Capture the cell that displays the provided text and extract its (x, y) central coordinate. 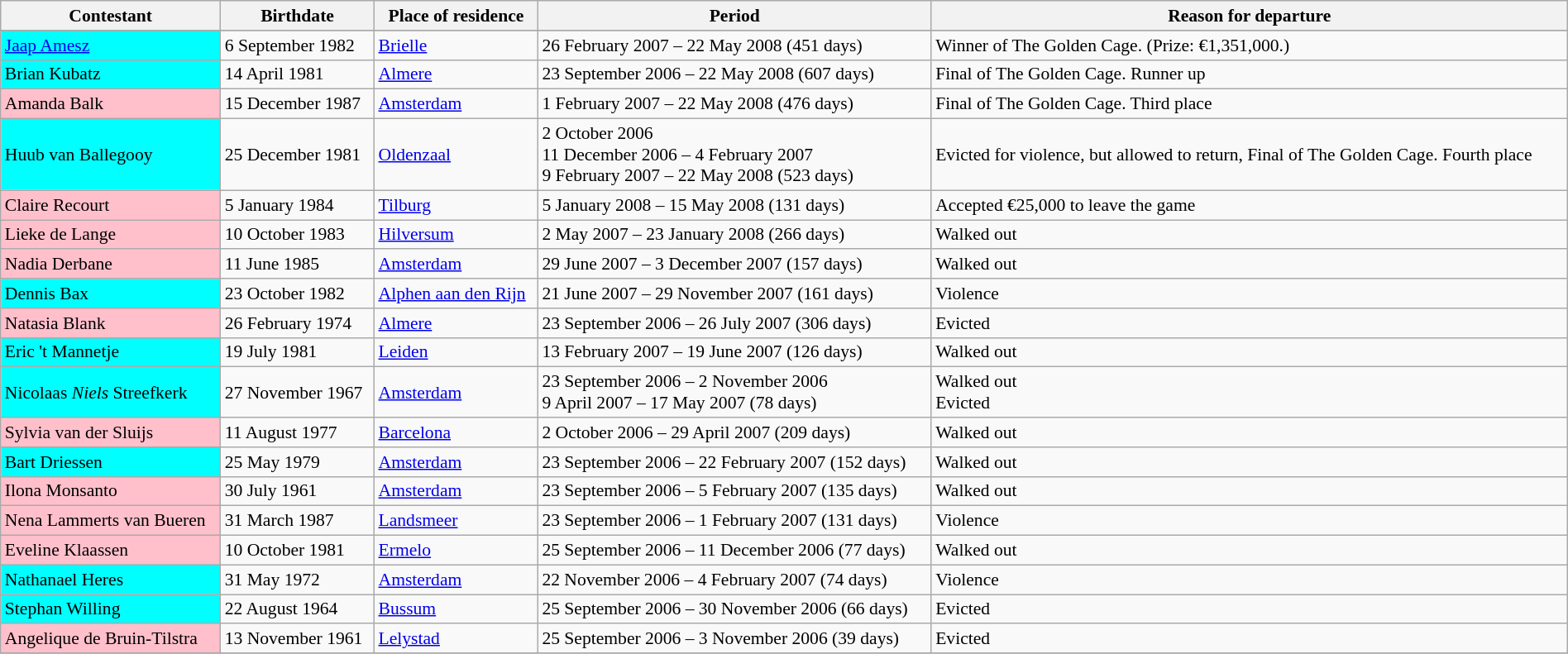
23 October 1982 (298, 294)
11 June 1985 (298, 265)
Winner of The Golden Cage. (Prize: €1,351,000.) (1249, 45)
29 June 2007 – 3 December 2007 (157 days) (734, 265)
27 November 1967 (298, 392)
10 October 1983 (298, 235)
Sylvia van der Sluijs (111, 432)
Leiden (456, 352)
Lieke de Lange (111, 235)
22 November 2006 – 4 February 2007 (74 days) (734, 580)
23 September 2006 – 2 November 2006 9 April 2007 – 17 May 2007 (78 days) (734, 392)
Nicolaas Niels Streefkerk (111, 392)
2 October 200611 December 2006 – 4 February 20079 February 2007 – 22 May 2008 (523 days) (734, 155)
Barcelona (456, 432)
25 December 1981 (298, 155)
Reason for departure (1249, 16)
11 August 1977 (298, 432)
Final of The Golden Cage. Third place (1249, 104)
13 November 1961 (298, 639)
6 September 1982 (298, 45)
Nena Lammerts van Bueren (111, 521)
Walked out Evicted (1249, 392)
Bussum (456, 609)
Accepted €25,000 to leave the game (1249, 205)
Contestant (111, 16)
Claire Recourt (111, 205)
22 August 1964 (298, 609)
30 July 1961 (298, 491)
Period (734, 16)
Tilburg (456, 205)
31 May 1972 (298, 580)
25 September 2006 – 3 November 2006 (39 days) (734, 639)
Ermelo (456, 551)
Eric 't Mannetje (111, 352)
2 May 2007 – 23 January 2008 (266 days) (734, 235)
Alphen aan den Rijn (456, 294)
Evicted for violence, but allowed to return, Final of The Golden Cage. Fourth place (1249, 155)
Jaap Amesz (111, 45)
Huub van Ballegooy (111, 155)
19 July 1981 (298, 352)
Brielle (456, 45)
31 March 1987 (298, 521)
23 September 2006 – 5 February 2007 (135 days) (734, 491)
Amanda Balk (111, 104)
15 December 1987 (298, 104)
10 October 1981 (298, 551)
Birthdate (298, 16)
2 October 2006 – 29 April 2007 (209 days) (734, 432)
23 September 2006 – 1 February 2007 (131 days) (734, 521)
Final of The Golden Cage. Runner up (1249, 74)
21 June 2007 – 29 November 2007 (161 days) (734, 294)
Eveline Klaassen (111, 551)
Ilona Monsanto (111, 491)
Stephan Willing (111, 609)
25 September 2006 – 30 November 2006 (66 days) (734, 609)
26 February 2007 – 22 May 2008 (451 days) (734, 45)
5 January 1984 (298, 205)
Natasia Blank (111, 323)
1 February 2007 – 22 May 2008 (476 days) (734, 104)
Oldenzaal (456, 155)
14 April 1981 (298, 74)
Angelique de Bruin-Tilstra (111, 639)
Nadia Derbane (111, 265)
23 September 2006 – 22 February 2007 (152 days) (734, 462)
Place of residence (456, 16)
Lelystad (456, 639)
25 May 1979 (298, 462)
23 September 2006 – 26 July 2007 (306 days) (734, 323)
25 September 2006 – 11 December 2006 (77 days) (734, 551)
Brian Kubatz (111, 74)
Bart Driessen (111, 462)
23 September 2006 – 22 May 2008 (607 days) (734, 74)
Nathanael Heres (111, 580)
Dennis Bax (111, 294)
Landsmeer (456, 521)
5 January 2008 – 15 May 2008 (131 days) (734, 205)
26 February 1974 (298, 323)
13 February 2007 – 19 June 2007 (126 days) (734, 352)
Hilversum (456, 235)
